Extract the [X, Y] coordinate from the center of the cell holding the provided text.  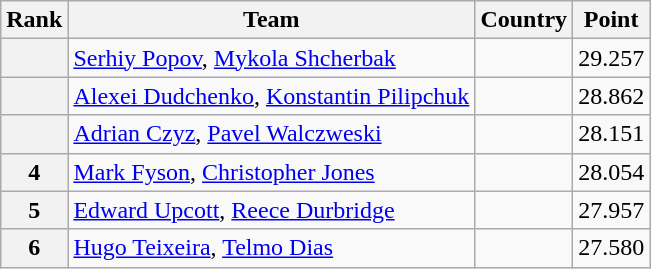
Point [612, 20]
Mark Fyson, Christopher Jones [272, 172]
6 [34, 248]
27.957 [612, 210]
Edward Upcott, Reece Durbridge [272, 210]
Hugo Teixeira, Telmo Dias [272, 248]
28.151 [612, 134]
28.862 [612, 96]
Adrian Czyz, Pavel Walczweski [272, 134]
Alexei Dudchenko, Konstantin Pilipchuk [272, 96]
Serhiy Popov, Mykola Shcherbak [272, 58]
4 [34, 172]
29.257 [612, 58]
Country [524, 20]
Team [272, 20]
Rank [34, 20]
27.580 [612, 248]
28.054 [612, 172]
5 [34, 210]
